Extract the [x, y] coordinate from the center of the cell holding the provided text.  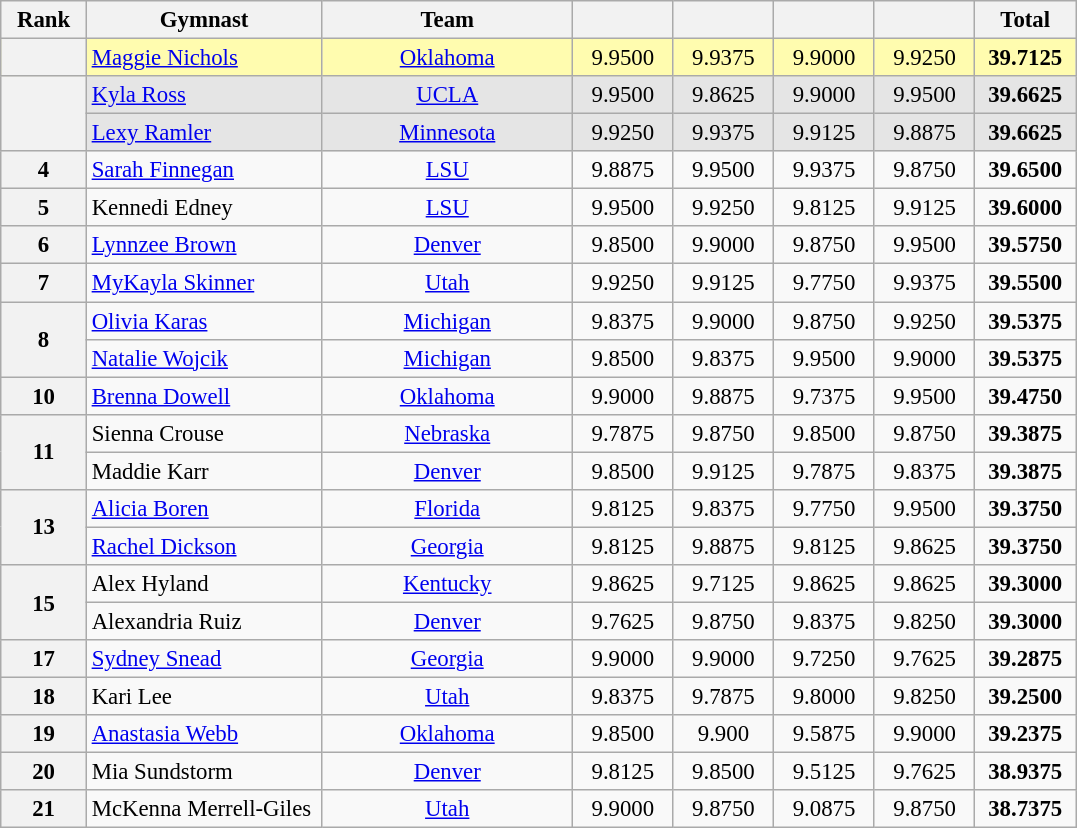
38.7375 [1026, 809]
Sarah Finnegan [204, 170]
8 [44, 340]
Nebraska [448, 433]
5 [44, 208]
39.6500 [1026, 170]
9.5875 [824, 734]
Minnesota [448, 133]
39.5750 [1026, 245]
Total [1026, 20]
Maggie Nichols [204, 58]
9.5125 [824, 772]
9.0875 [824, 809]
Lexy Ramler [204, 133]
21 [44, 809]
9.7250 [824, 659]
17 [44, 659]
Brenna Dowell [204, 396]
6 [44, 245]
9.900 [724, 734]
38.9375 [1026, 772]
Kari Lee [204, 697]
Team [448, 20]
7 [44, 283]
Kentucky [448, 584]
Sydney Snead [204, 659]
4 [44, 170]
39.7125 [1026, 58]
Rachel Dickson [204, 546]
11 [44, 452]
Sienna Crouse [204, 433]
Florida [448, 509]
Lynnzee Brown [204, 245]
UCLA [448, 95]
39.6000 [1026, 208]
9.7375 [824, 396]
Alicia Boren [204, 509]
Maddie Karr [204, 471]
Gymnast [204, 20]
9.8000 [824, 697]
13 [44, 528]
39.5500 [1026, 283]
9.7125 [724, 584]
39.2875 [1026, 659]
Alex Hyland [204, 584]
Natalie Wojcik [204, 358]
39.4750 [1026, 396]
19 [44, 734]
Rank [44, 20]
15 [44, 602]
MyKayla Skinner [204, 283]
Kyla Ross [204, 95]
McKenna Merrell-Giles [204, 809]
Mia Sundstorm [204, 772]
39.2500 [1026, 697]
Olivia Karas [204, 321]
Kennedi Edney [204, 208]
39.2375 [1026, 734]
10 [44, 396]
Anastasia Webb [204, 734]
Alexandria Ruiz [204, 621]
20 [44, 772]
18 [44, 697]
